Find where the given text appears and provide that cell's center as [x, y] coordinate. 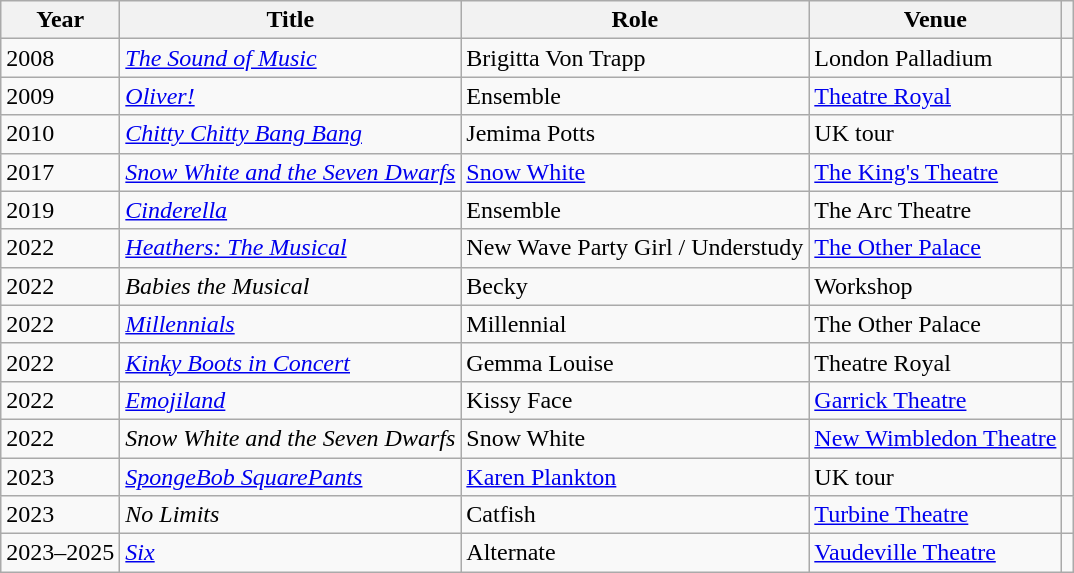
Kinky Boots in Concert [290, 362]
New Wave Party Girl / Understudy [635, 248]
The Sound of Music [290, 58]
Millennial [635, 324]
Title [290, 20]
Jemima Potts [635, 134]
2008 [60, 58]
Heathers: The Musical [290, 248]
Turbine Theatre [936, 515]
The Arc Theatre [936, 210]
Kissy Face [635, 400]
2019 [60, 210]
Babies the Musical [290, 286]
Workshop [936, 286]
The King's Theatre [936, 172]
Millennials [290, 324]
Cinderella [290, 210]
Catfish [635, 515]
No Limits [290, 515]
Role [635, 20]
Year [60, 20]
SpongeBob SquarePants [290, 477]
Garrick Theatre [936, 400]
2010 [60, 134]
2017 [60, 172]
Venue [936, 20]
Karen Plankton [635, 477]
Chitty Chitty Bang Bang [290, 134]
2009 [60, 96]
Becky [635, 286]
New Wimbledon Theatre [936, 438]
Emojiland [290, 400]
Alternate [635, 553]
2023–2025 [60, 553]
Brigitta Von Trapp [635, 58]
London Palladium [936, 58]
Gemma Louise [635, 362]
Vaudeville Theatre [936, 553]
Six [290, 553]
Oliver! [290, 96]
